Extract the [X, Y] coordinate from the center of the cell holding the provided text.  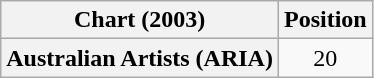
Chart (2003) [140, 20]
Position [325, 20]
Australian Artists (ARIA) [140, 58]
20 [325, 58]
